Pinpoint the cell where the given text exists, returning its (x, y) midpoint coordinate. 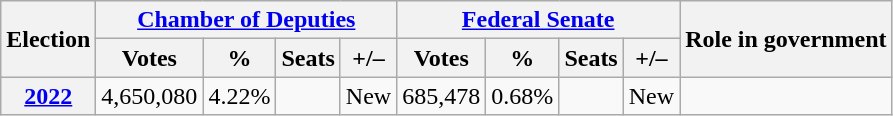
Role in government (786, 39)
4,650,080 (150, 96)
Chamber of Deputies (246, 20)
0.68% (522, 96)
Federal Senate (538, 20)
2022 (48, 96)
685,478 (442, 96)
4.22% (240, 96)
Election (48, 39)
